Return [x, y] of the center of cell containing provided text 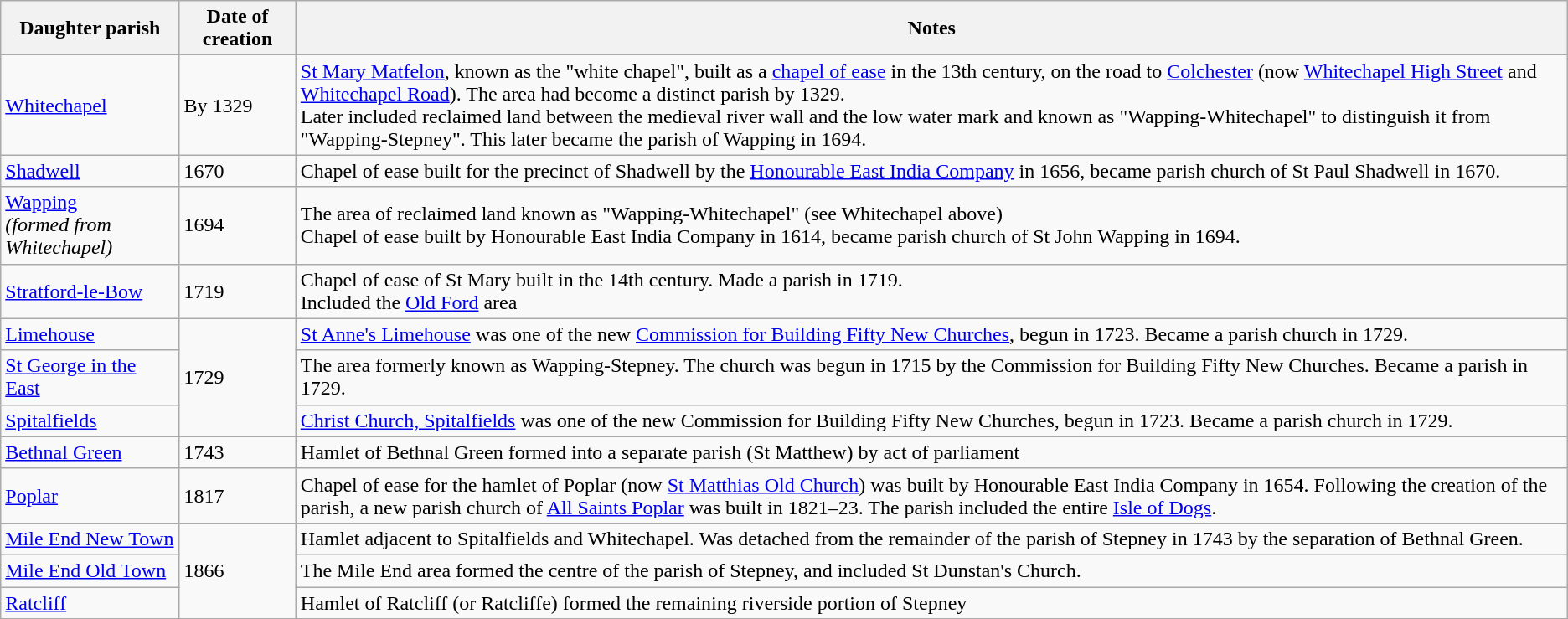
St Anne's Limehouse was one of the new Commission for Building Fifty New Churches, begun in 1723. Became a parish church in 1729. [931, 334]
Hamlet adjacent to Spitalfields and Whitechapel. Was detached from the remainder of the parish of Stepney in 1743 by the separation of Bethnal Green. [931, 539]
Limehouse [90, 334]
1719 [238, 291]
1743 [238, 452]
The area formerly known as Wapping-Stepney. The church was begun in 1715 by the Commission for Building Fifty New Churches. Became a parish in 1729. [931, 377]
Date of creation [238, 28]
St George in the East [90, 377]
Christ Church, Spitalfields was one of the new Commission for Building Fifty New Churches, begun in 1723. Became a parish church in 1729. [931, 420]
Mile End New Town [90, 539]
1729 [238, 377]
Daughter parish [90, 28]
The Mile End area formed the centre of the parish of Stepney, and included St Dunstan's Church. [931, 570]
Chapel of ease of St Mary built in the 14th century. Made a parish in 1719. Included the Old Ford area [931, 291]
Notes [931, 28]
Chapel of ease built for the precinct of Shadwell by the Honourable East India Company in 1656, became parish church of St Paul Shadwell in 1670. [931, 171]
Stratford-le-Bow [90, 291]
1670 [238, 171]
1694 [238, 225]
Poplar [90, 496]
Spitalfields [90, 420]
Hamlet of Bethnal Green formed into a separate parish (St Matthew) by act of parliament [931, 452]
Wapping(formed from Whitechapel) [90, 225]
Mile End Old Town [90, 570]
1817 [238, 496]
By 1329 [238, 106]
Shadwell [90, 171]
Hamlet of Ratcliff (or Ratcliffe) formed the remaining riverside portion of Stepney [931, 602]
1866 [238, 570]
Bethnal Green [90, 452]
Whitechapel [90, 106]
Ratcliff [90, 602]
